Find where the given text appears and provide that cell's center as [X, Y] coordinate. 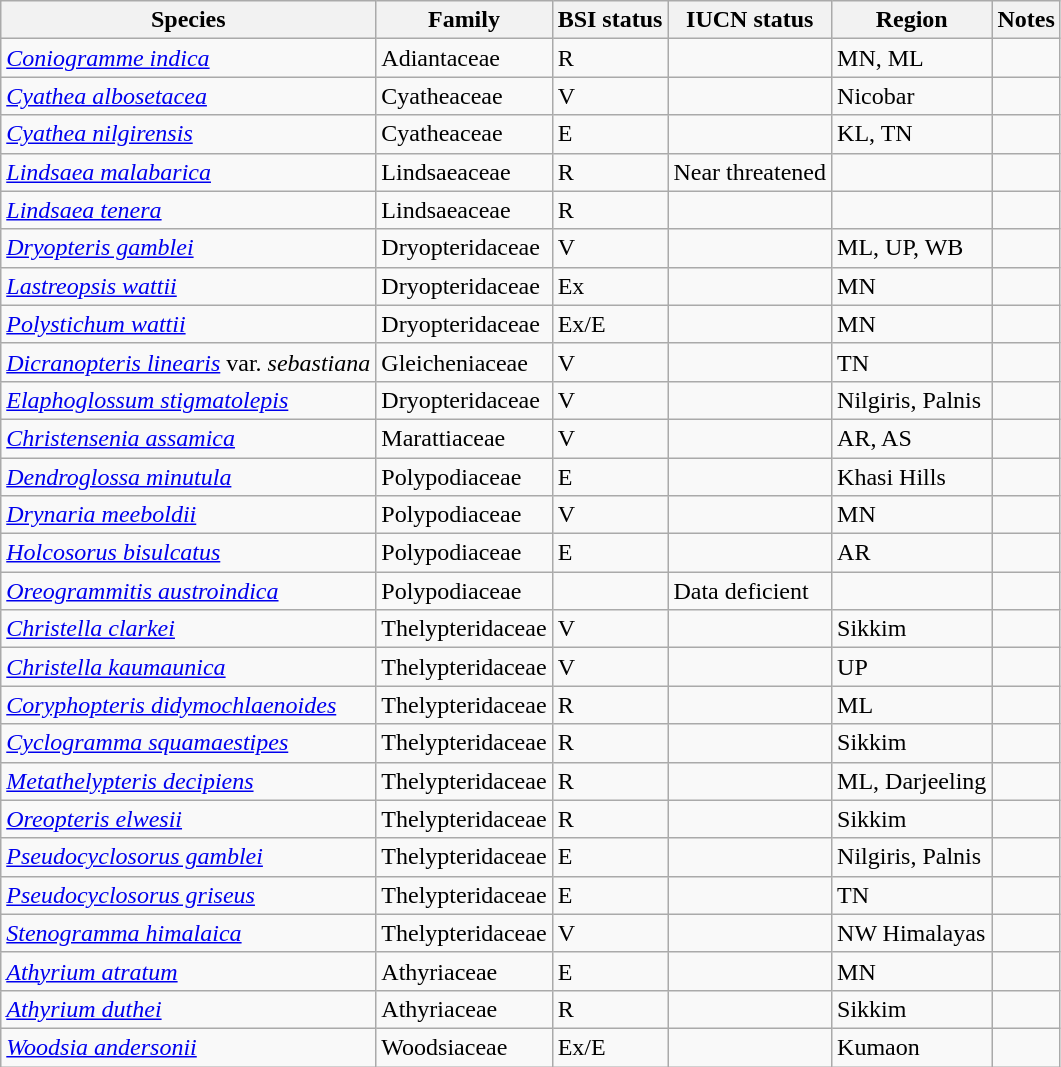
Dicranopteris linearis var. sebastiana [188, 362]
Notes [1026, 20]
Athyrium atratum [188, 971]
Khasi Hills [912, 477]
Christella clarkei [188, 629]
ML, Darjeeling [912, 781]
Elaphoglossum stigmatolepis [188, 400]
ML, UP, WB [912, 248]
Region [912, 20]
Christensenia assamica [188, 438]
Ex [610, 286]
BSI status [610, 20]
Dryopteris gamblei [188, 248]
Nicobar [912, 96]
Oreopteris elwesii [188, 819]
Athyrium duthei [188, 1009]
Family [464, 20]
Coryphopteris didymochlaenoides [188, 705]
AR [912, 553]
Gleicheniaceae [464, 362]
Holcosorus bisulcatus [188, 553]
Lindsaea tenera [188, 210]
Metathelypteris decipiens [188, 781]
Lindsaea malabarica [188, 172]
Stenogramma himalaica [188, 933]
ML [912, 705]
Woodsiaceae [464, 1047]
Near threatened [750, 172]
MN, ML [912, 58]
UP [912, 667]
Pseudocyclosorus griseus [188, 895]
Cyathea albosetacea [188, 96]
Drynaria meeboldii [188, 515]
Cyathea nilgirensis [188, 134]
AR, AS [912, 438]
Species [188, 20]
IUCN status [750, 20]
Data deficient [750, 591]
Pseudocyclosorus gamblei [188, 857]
Polystichum wattii [188, 324]
Cyclogramma squamaestipes [188, 743]
Lastreopsis wattii [188, 286]
KL, TN [912, 134]
Woodsia andersonii [188, 1047]
Adiantaceae [464, 58]
Christella kaumaunica [188, 667]
Oreogrammitis austroindica [188, 591]
Kumaon [912, 1047]
Marattiaceae [464, 438]
Dendroglossa minutula [188, 477]
NW Himalayas [912, 933]
Coniogramme indica [188, 58]
